For the text-containing cell, return its midpoint in [X, Y] coordinate format. 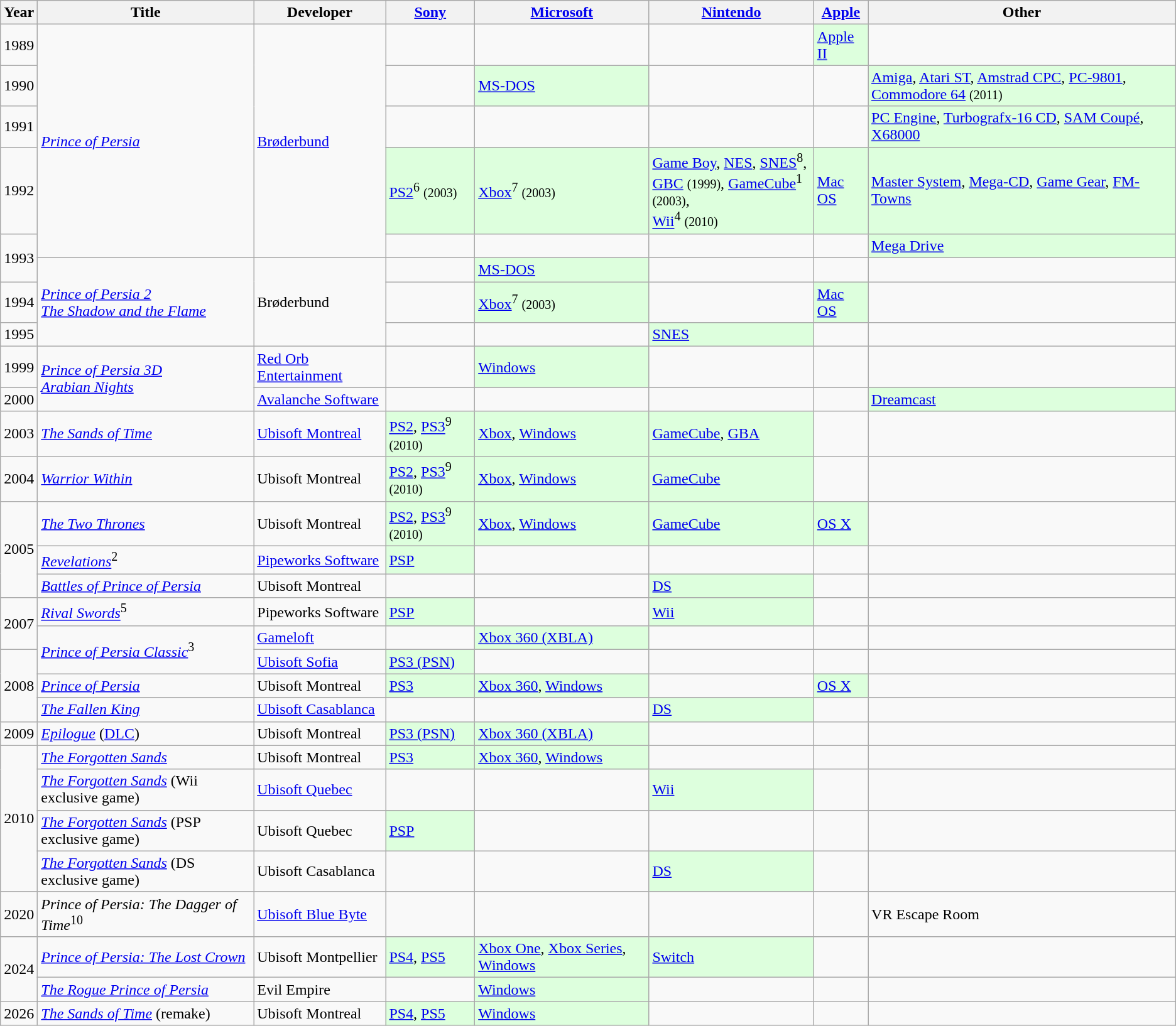
Year [19, 13]
Battles of Prince of Persia [146, 586]
Prince of Persia 2The Shadow and the Flame [146, 303]
Other [1022, 13]
Switch [731, 957]
Developer [320, 13]
PS26 (2003) [430, 191]
SNES [731, 335]
2024 [19, 969]
1994 [19, 303]
Warrior Within [146, 478]
Microsoft [562, 13]
1992 [19, 191]
Sony [430, 13]
Apple [841, 13]
Ubisoft Sofia [320, 662]
2008 [19, 686]
Prince of Persia: The Lost Crown [146, 957]
The Sands of Time [146, 434]
Evil Empire [320, 990]
The Sands of Time (remake) [146, 1013]
Ubisoft Montpellier [320, 957]
Prince of Persia: The Dagger of Time10 [146, 914]
Gameloft [320, 638]
2004 [19, 478]
Prince of Persia Classic3 [146, 650]
GameCube, GBA [731, 434]
VR Escape Room [1022, 914]
Title [146, 13]
The Forgotten Sands (Wii exclusive game) [146, 790]
Master System, Mega-CD, Game Gear, FM-Towns [1022, 191]
1995 [19, 335]
2026 [19, 1013]
2020 [19, 914]
Rival Swords5 [146, 612]
Dreamcast [1022, 399]
The Forgotten Sands (PSP exclusive game) [146, 830]
Apple II [841, 45]
Red Orb Entertainment [320, 367]
Mega Drive [1022, 246]
1993 [19, 258]
Prince of Persia 3DArabian Nights [146, 379]
The Forgotten Sands (DS exclusive game) [146, 872]
1989 [19, 45]
2009 [19, 733]
Nintendo [731, 13]
2000 [19, 399]
Ubisoft Blue Byte [320, 914]
Amiga, Atari ST, Amstrad CPC, PC-9801, Commodore 64 (2011) [1022, 85]
2010 [19, 819]
2007 [19, 624]
The Rogue Prince of Persia [146, 990]
The Forgotten Sands [146, 757]
Revelations2 [146, 560]
Epilogue (DLC) [146, 733]
Xbox One, Xbox Series, Windows [562, 957]
The Two Thrones [146, 524]
Avalanche Software [320, 399]
PC Engine, Turbografx-16 CD, SAM Coupé, X68000 [1022, 127]
1991 [19, 127]
2003 [19, 434]
1999 [19, 367]
1990 [19, 85]
Game Boy, NES, SNES8,GBC (1999), GameCube1 (2003),Wii4 (2010) [731, 191]
2005 [19, 549]
The Fallen King [146, 710]
